Search for the cell housing the specified text and yield its (X, Y) center coordinate. 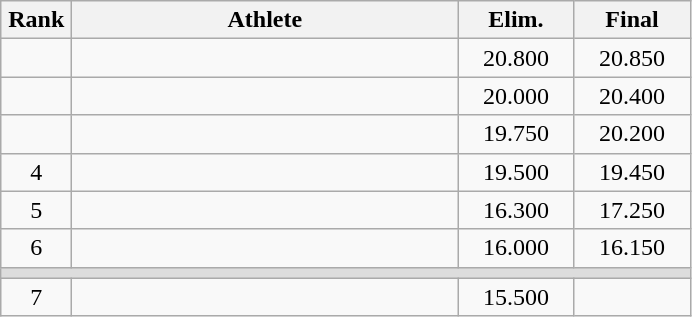
Rank (36, 20)
20.400 (632, 96)
20.800 (516, 58)
20.000 (516, 96)
Final (632, 20)
20.850 (632, 58)
19.450 (632, 172)
20.200 (632, 134)
6 (36, 248)
15.500 (516, 297)
5 (36, 210)
16.300 (516, 210)
7 (36, 297)
Elim. (516, 20)
19.500 (516, 172)
19.750 (516, 134)
Athlete (265, 20)
17.250 (632, 210)
16.000 (516, 248)
4 (36, 172)
16.150 (632, 248)
